Identify which cell holds the provided text, then report its (X, Y) central coordinate. 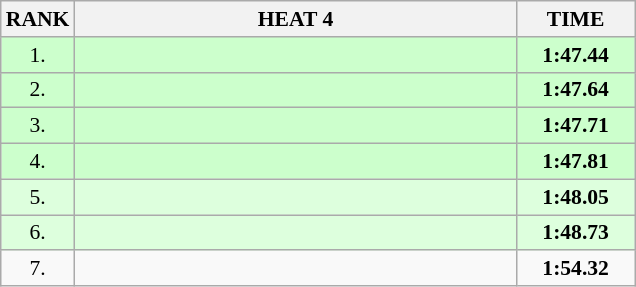
1. (38, 55)
2. (38, 90)
1:47.64 (576, 90)
7. (38, 269)
1:54.32 (576, 269)
1:48.73 (576, 233)
HEAT 4 (295, 19)
5. (38, 197)
4. (38, 162)
1:47.81 (576, 162)
3. (38, 126)
6. (38, 233)
RANK (38, 19)
TIME (576, 19)
1:47.71 (576, 126)
1:48.05 (576, 197)
1:47.44 (576, 55)
